Provide the [x, y] coordinate of the cell's center where the given text is located.  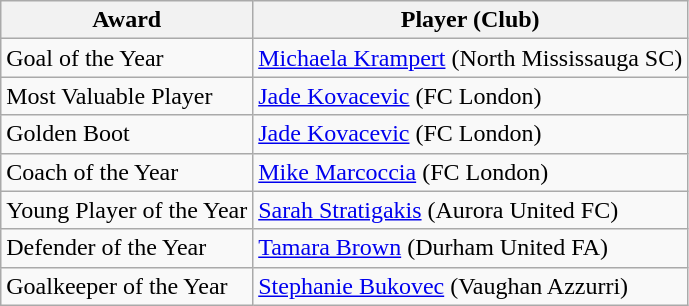
Coach of the Year [127, 172]
Award [127, 20]
Tamara Brown (Durham United FA) [470, 248]
Mike Marcoccia (FC London) [470, 172]
Stephanie Bukovec (Vaughan Azzurri) [470, 286]
Most Valuable Player [127, 96]
Golden Boot [127, 134]
Michaela Krampert (North Mississauga SC) [470, 58]
Young Player of the Year [127, 210]
Defender of the Year [127, 248]
Goal of the Year [127, 58]
Goalkeeper of the Year [127, 286]
Player (Club) [470, 20]
Sarah Stratigakis (Aurora United FC) [470, 210]
